Extract the [X, Y] coordinate from the center of the cell holding the provided text.  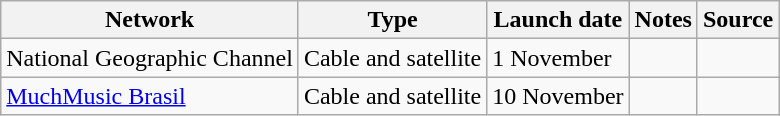
MuchMusic Brasil [150, 96]
Source [738, 20]
National Geographic Channel [150, 58]
Notes [663, 20]
Launch date [558, 20]
10 November [558, 96]
Type [392, 20]
Network [150, 20]
1 November [558, 58]
